Extract the [X, Y] coordinate from the center of the cell holding the provided text.  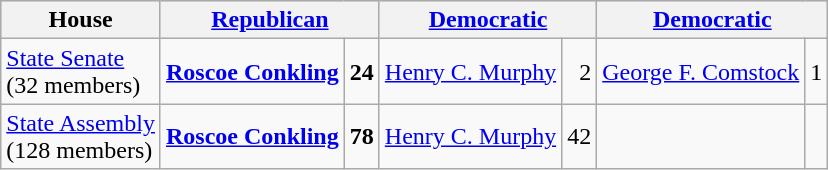
78 [362, 136]
1 [816, 72]
24 [362, 72]
State Assembly(128 members) [81, 136]
State Senate(32 members) [81, 72]
42 [580, 136]
George F. Comstock [701, 72]
2 [580, 72]
House [81, 20]
Republican [270, 20]
